Search for the cell housing the specified text and yield its (x, y) center coordinate. 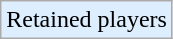
Retained players (87, 20)
